Extract the [X, Y] coordinate from the center of the cell holding the provided text.  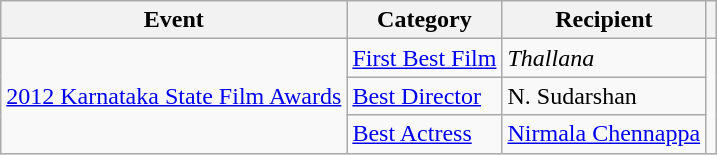
Category [424, 20]
2012 Karnataka State Film Awards [174, 96]
Recipient [604, 20]
Best Actress [424, 134]
First Best Film [424, 58]
Best Director [424, 96]
Nirmala Chennappa [604, 134]
Event [174, 20]
N. Sudarshan [604, 96]
Thallana [604, 58]
